Find where the given text appears and provide that cell's center as (X, Y) coordinate. 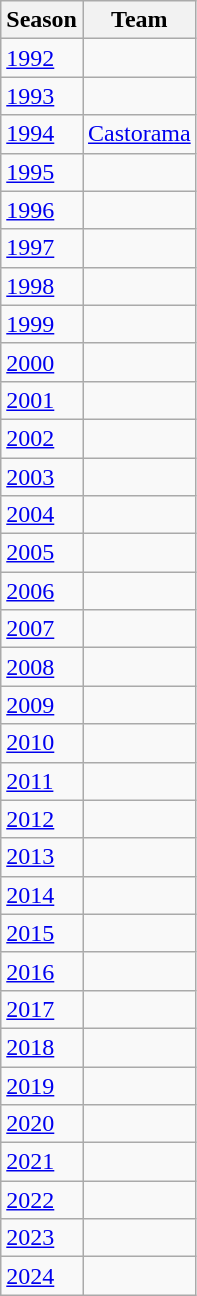
2014 (42, 895)
2005 (42, 553)
2006 (42, 591)
2010 (42, 743)
1994 (42, 134)
2008 (42, 667)
2007 (42, 629)
2001 (42, 400)
1997 (42, 248)
2022 (42, 1200)
2020 (42, 1124)
Castorama (139, 134)
1996 (42, 210)
2003 (42, 477)
1995 (42, 172)
2013 (42, 857)
Season (42, 20)
2023 (42, 1238)
1992 (42, 58)
2012 (42, 819)
1998 (42, 286)
2018 (42, 1047)
2019 (42, 1085)
2017 (42, 1009)
2009 (42, 705)
2011 (42, 781)
2015 (42, 933)
2016 (42, 971)
2002 (42, 438)
2000 (42, 362)
Team (139, 20)
1993 (42, 96)
2021 (42, 1162)
1999 (42, 324)
2024 (42, 1276)
2004 (42, 515)
